Find where the given text appears and provide that cell's center as [x, y] coordinate. 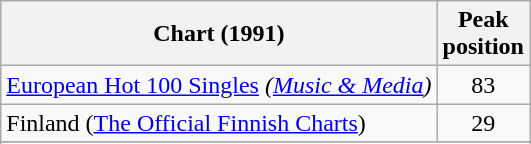
Peakposition [483, 34]
29 [483, 123]
European Hot 100 Singles (Music & Media) [219, 85]
Chart (1991) [219, 34]
83 [483, 85]
Finland (The Official Finnish Charts) [219, 123]
